Detect which cell encompasses the target text, then output its [X, Y] center coordinate. 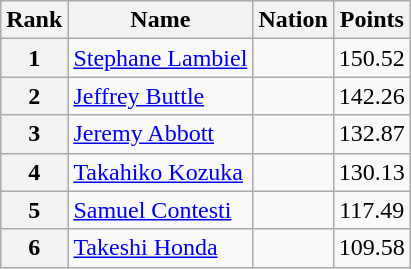
117.49 [372, 210]
Takahiko Kozuka [160, 172]
Name [160, 20]
Stephane Lambiel [160, 58]
150.52 [372, 58]
Samuel Contesti [160, 210]
1 [34, 58]
Jeffrey Buttle [160, 96]
Jeremy Abbott [160, 134]
130.13 [372, 172]
6 [34, 248]
132.87 [372, 134]
142.26 [372, 96]
Takeshi Honda [160, 248]
Rank [34, 20]
Nation [293, 20]
109.58 [372, 248]
2 [34, 96]
Points [372, 20]
5 [34, 210]
3 [34, 134]
4 [34, 172]
